Scan for the cell matching the given text and deliver its (x, y) coordinate at center. 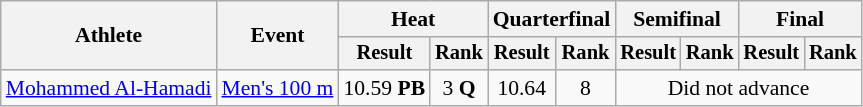
Event (278, 36)
10.59 PB (384, 88)
8 (586, 88)
Did not advance (738, 88)
Heat (412, 19)
Final (800, 19)
Mohammed Al-Hamadi (109, 88)
Quarterfinal (552, 19)
Athlete (109, 36)
10.64 (522, 88)
Semifinal (676, 19)
Men's 100 m (278, 88)
3 Q (459, 88)
